Capture the cell that displays the provided text and extract its [x, y] central coordinate. 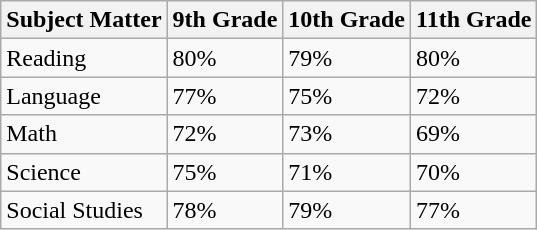
71% [347, 172]
78% [225, 210]
Reading [84, 58]
9th Grade [225, 20]
Science [84, 172]
69% [474, 134]
Math [84, 134]
10th Grade [347, 20]
70% [474, 172]
11th Grade [474, 20]
73% [347, 134]
Language [84, 96]
Subject Matter [84, 20]
Social Studies [84, 210]
